Output the (X, Y) coordinate of the center of the cell containing the given text.  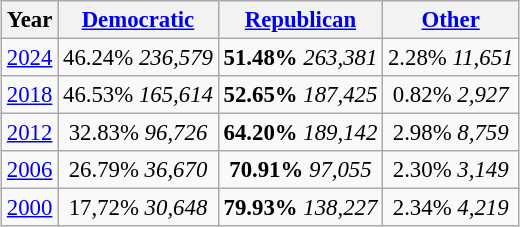
0.82% 2,927 (451, 95)
Other (451, 20)
26.79% 36,670 (138, 170)
2.30% 3,149 (451, 170)
2006 (30, 170)
2000 (30, 208)
51.48% 263,381 (300, 58)
46.53% 165,614 (138, 95)
17,72% 30,648 (138, 208)
2018 (30, 95)
70.91% 97,055 (300, 170)
52.65% 187,425 (300, 95)
2.28% 11,651 (451, 58)
46.24% 236,579 (138, 58)
2.98% 8,759 (451, 133)
Year (30, 20)
Republican (300, 20)
32.83% 96,726 (138, 133)
2.34% 4,219 (451, 208)
79.93% 138,227 (300, 208)
2012 (30, 133)
64.20% 189,142 (300, 133)
2024 (30, 58)
Democratic (138, 20)
